Capture the cell that displays the provided text and extract its (X, Y) central coordinate. 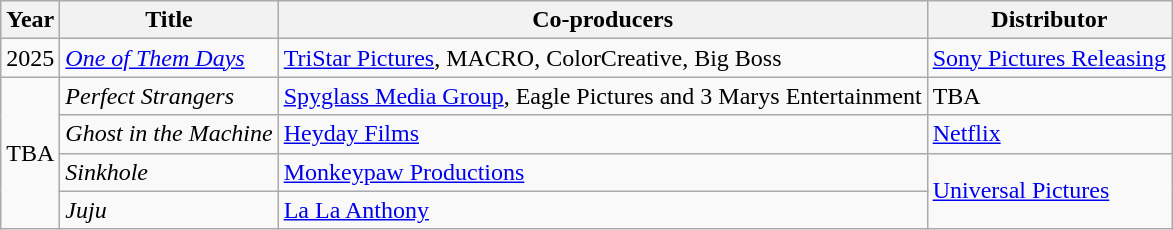
Sony Pictures Releasing (1049, 58)
Sinkhole (169, 172)
One of Them Days (169, 58)
Title (169, 20)
Netflix (1049, 134)
La La Anthony (602, 210)
Juju (169, 210)
Spyglass Media Group, Eagle Pictures and 3 Marys Entertainment (602, 96)
Heyday Films (602, 134)
Universal Pictures (1049, 191)
Perfect Strangers (169, 96)
Ghost in the Machine (169, 134)
TriStar Pictures, MACRO, ColorCreative, Big Boss (602, 58)
Distributor (1049, 20)
Year (30, 20)
2025 (30, 58)
Co-producers (602, 20)
Monkeypaw Productions (602, 172)
